Find where the given text appears and provide that cell's center as [X, Y] coordinate. 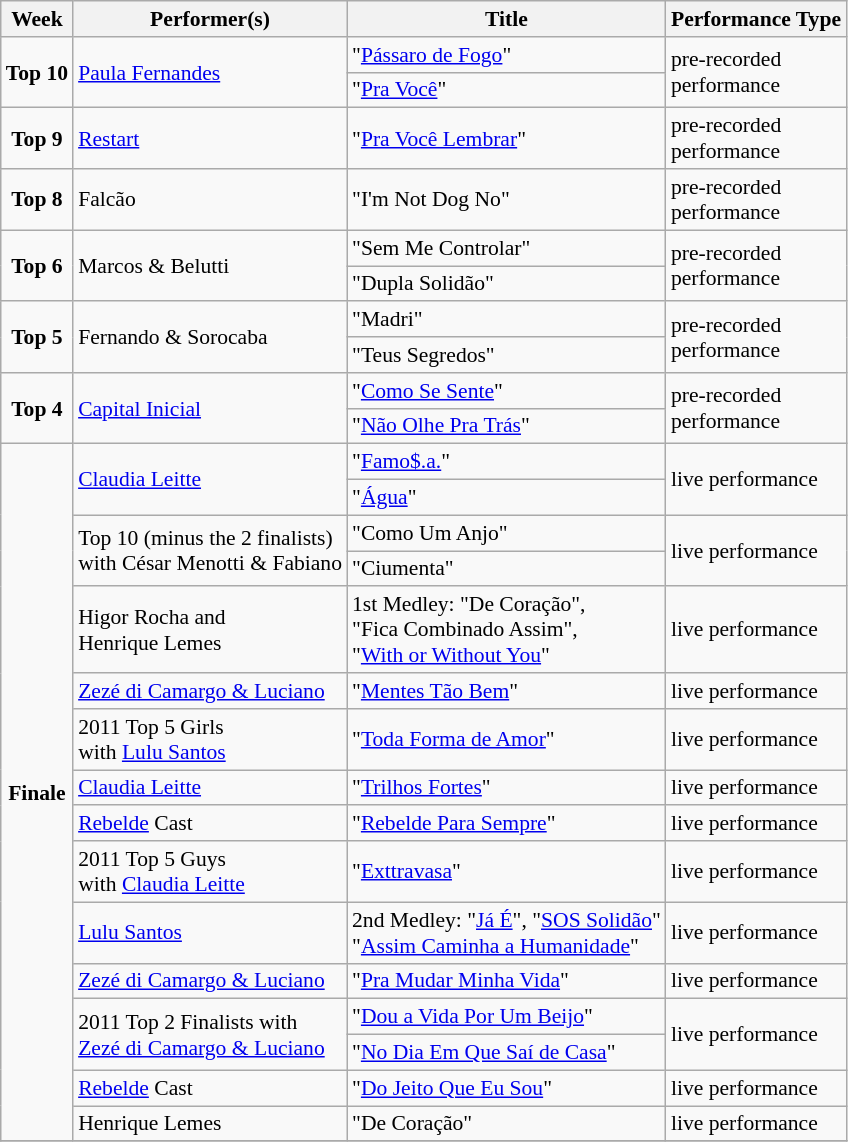
Top 8 [37, 200]
"Toda Forma de Amor" [506, 740]
Marcos & Belutti [210, 266]
"Dupla Solidão" [506, 284]
"Famo$.a." [506, 462]
2011 Top 5 Guyswith Claudia Leitte [210, 872]
Top 9 [37, 138]
"Pássaro de Fogo" [506, 55]
"Sem Me Controlar" [506, 248]
"Madri" [506, 320]
"I'm Not Dog No" [506, 200]
Top 4 [37, 408]
Henrique Lemes [210, 1124]
1st Medley: "De Coração","Fica Combinado Assim","With or Without You" [506, 630]
"Pra Mudar Minha Vida" [506, 981]
Top 10 (minus the 2 finalists)with César Menotti & Fabiano [210, 550]
Top 10 [37, 72]
"No Dia Em Que Saí de Casa" [506, 1053]
Paula Fernandes [210, 72]
Lulu Santos [210, 932]
2011 Top 2 Finalists withZezé di Camargo & Luciano [210, 1034]
Week [37, 19]
Title [506, 19]
Performer(s) [210, 19]
Top 6 [37, 266]
"Trilhos Fortes" [506, 788]
"Pra Você Lembrar" [506, 138]
Performance Type [756, 19]
"Ciumenta" [506, 569]
Top 5 [37, 338]
Fernando & Sorocaba [210, 338]
"Como Um Anjo" [506, 533]
2011 Top 5 Girlswith Lulu Santos [210, 740]
"Pra Você" [506, 90]
"Dou a Vida Por Um Beijo" [506, 1017]
"Do Jeito Que Eu Sou" [506, 1088]
Capital Inicial [210, 408]
"Mentes Tão Bem" [506, 691]
2nd Medley: "Já É", "SOS Solidão""Assim Caminha a Humanidade" [506, 932]
"Exttravasa" [506, 872]
"Água" [506, 498]
Restart [210, 138]
Falcão [210, 200]
"Rebelde Para Sempre" [506, 824]
"De Coração" [506, 1124]
"Como Se Sente" [506, 391]
Higor Rocha andHenrique Lemes [210, 630]
Finale [37, 793]
"Teus Segredos" [506, 355]
"Não Olhe Pra Trás" [506, 426]
